Scan for the cell matching the given text and deliver its (X, Y) coordinate at center. 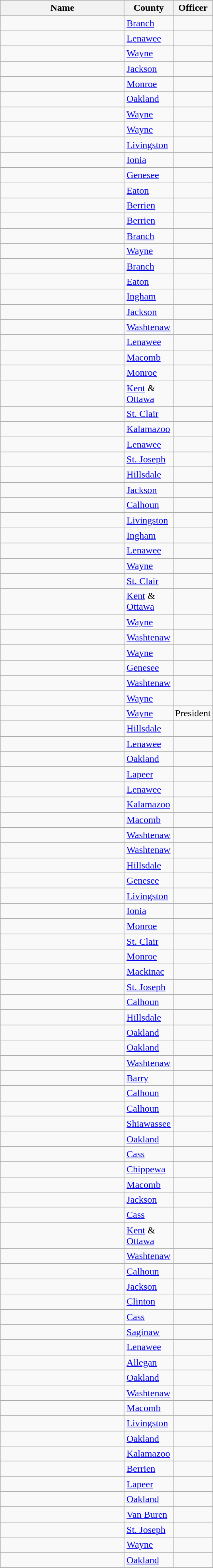
Name (62, 8)
Barry (149, 1078)
Van Buren (149, 1514)
President (193, 714)
Officer (193, 8)
Shiawassee (149, 1124)
Mackinac (149, 972)
Allegan (149, 1362)
Clinton (149, 1302)
Saginaw (149, 1332)
County (149, 8)
Chippewa (149, 1169)
